Locate the cell with the specified text and output its (x, y) center coordinate. 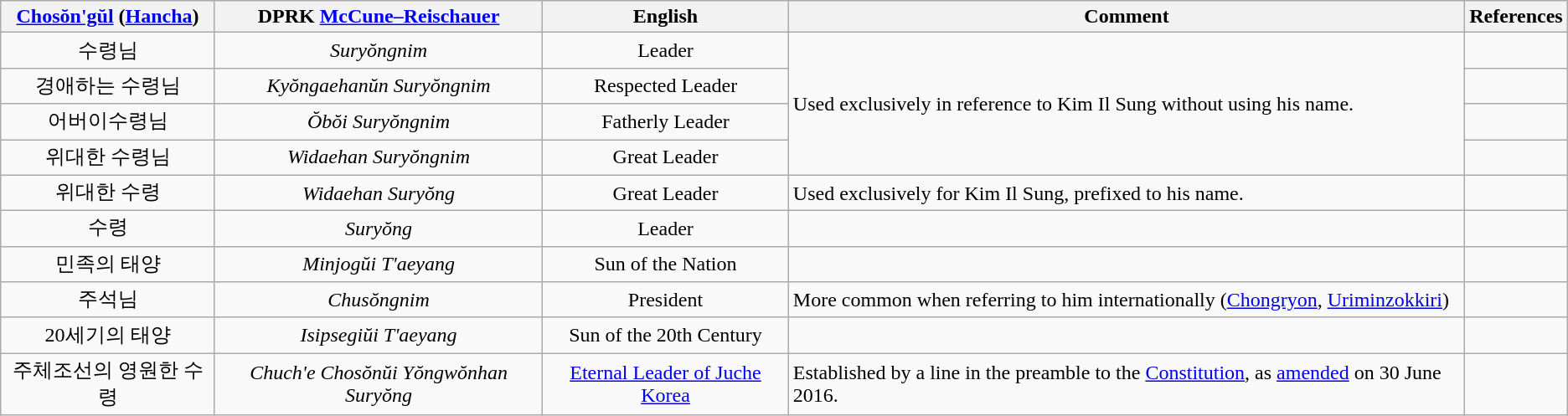
위대한 수령 (108, 193)
Fatherly Leader (666, 122)
Kyŏngaehanŭn Suryŏngnim (379, 85)
Suryŏngnim (379, 50)
Used exclusively for Kim Il Sung, prefixed to his name. (1126, 193)
Respected Leader (666, 85)
Chosŏn'gŭl (Hancha) (108, 17)
English (666, 17)
Used exclusively in reference to Kim Il Sung without using his name. (1126, 104)
President (666, 300)
Established by a line in the preamble to the Constitution, as amended on 30 June 2016. (1126, 384)
Ŏbŏi Suryŏngnim (379, 122)
Chuch'e Chosŏnŭi Yŏngwŏnhan Suryŏng (379, 384)
주체조선의 영원한 수령 (108, 384)
Isipsegiŭi T'aeyang (379, 335)
민족의 태양 (108, 264)
More common when referring to him internationally (Chongryon, Uriminzokkiri) (1126, 300)
위대한 수령님 (108, 157)
어버이수령님 (108, 122)
References (1516, 17)
DPRK McCune–Reischauer (379, 17)
Sun of the Nation (666, 264)
Sun of the 20th Century (666, 335)
수령님 (108, 50)
수령 (108, 229)
Comment (1126, 17)
20세기의 태양 (108, 335)
주석님 (108, 300)
Widaehan Suryŏng (379, 193)
Suryŏng (379, 229)
Minjogŭi T'aeyang (379, 264)
Chusŏngnim (379, 300)
Widaehan Suryŏngnim (379, 157)
경애하는 수령님 (108, 85)
Eternal Leader of Juche Korea (666, 384)
